Pinpoint the cell where the given text exists, returning its [x, y] midpoint coordinate. 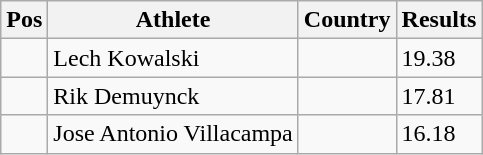
16.18 [439, 134]
Athlete [173, 20]
Pos [24, 20]
Results [439, 20]
Lech Kowalski [173, 58]
17.81 [439, 96]
19.38 [439, 58]
Jose Antonio Villacampa [173, 134]
Country [347, 20]
Rik Demuynck [173, 96]
